Return [x, y] of the center of cell containing provided text 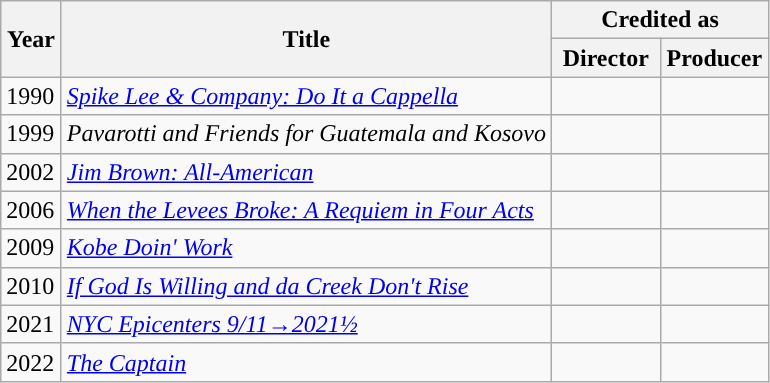
Producer [714, 58]
Kobe Doin' Work [306, 248]
The Captain [306, 362]
Title [306, 39]
When the Levees Broke: A Requiem in Four Acts [306, 210]
2006 [32, 210]
2002 [32, 172]
Credited as [660, 20]
Pavarotti and Friends for Guatemala and Kosovo [306, 134]
2022 [32, 362]
2009 [32, 248]
1990 [32, 96]
2010 [32, 286]
1999 [32, 134]
Year [32, 39]
2021 [32, 324]
Jim Brown: All-American [306, 172]
If God Is Willing and da Creek Don't Rise [306, 286]
NYC Epicenters 9/11→2021½ [306, 324]
Spike Lee & Company: Do It a Cappella [306, 96]
Director [606, 58]
